Find where the given text appears and provide that cell's center as (x, y) coordinate. 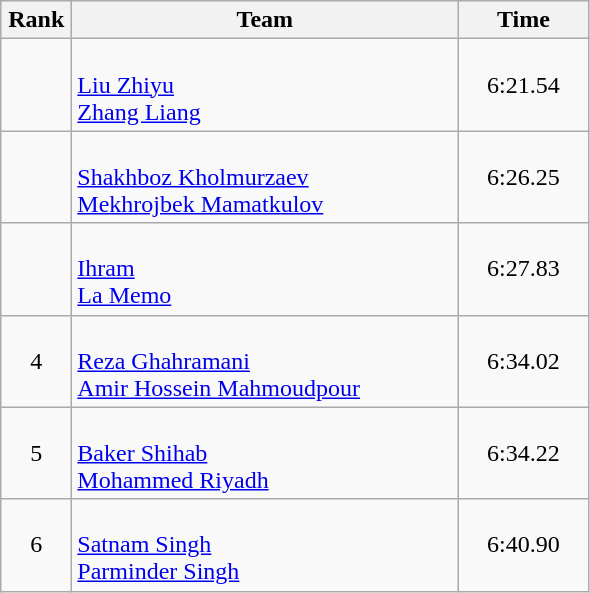
4 (36, 361)
6:40.90 (524, 545)
6:27.83 (524, 269)
Team (265, 20)
6:26.25 (524, 177)
6:21.54 (524, 85)
6 (36, 545)
Rank (36, 20)
6:34.02 (524, 361)
6:34.22 (524, 453)
Shakhboz KholmurzaevMekhrojbek Mamatkulov (265, 177)
Baker ShihabMohammed Riyadh (265, 453)
Reza GhahramaniAmir Hossein Mahmoudpour (265, 361)
IhramLa Memo (265, 269)
5 (36, 453)
Satnam SinghParminder Singh (265, 545)
Liu ZhiyuZhang Liang (265, 85)
Time (524, 20)
